Provide the (X, Y) coordinate of the cell's center where the given text is located.  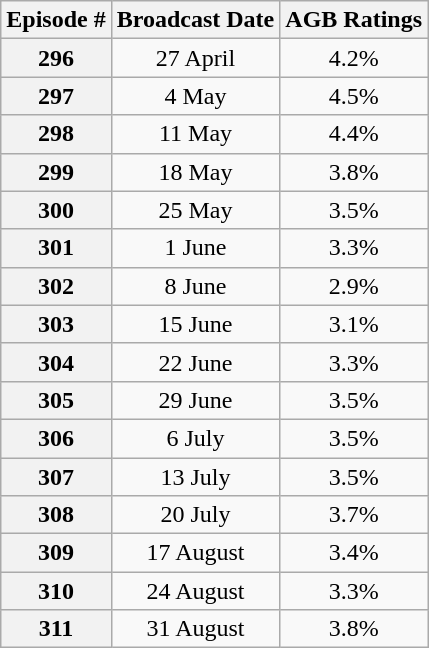
310 (56, 591)
11 May (196, 134)
296 (56, 58)
13 July (196, 477)
17 August (196, 553)
305 (56, 400)
15 June (196, 324)
300 (56, 210)
AGB Ratings (354, 20)
297 (56, 96)
298 (56, 134)
4.4% (354, 134)
302 (56, 286)
22 June (196, 362)
Broadcast Date (196, 20)
29 June (196, 400)
3.4% (354, 553)
3.1% (354, 324)
306 (56, 438)
20 July (196, 515)
3.7% (354, 515)
301 (56, 248)
24 August (196, 591)
Episode # (56, 20)
18 May (196, 172)
4.2% (354, 58)
31 August (196, 629)
6 July (196, 438)
307 (56, 477)
303 (56, 324)
1 June (196, 248)
2.9% (354, 286)
304 (56, 362)
4 May (196, 96)
309 (56, 553)
8 June (196, 286)
299 (56, 172)
308 (56, 515)
27 April (196, 58)
25 May (196, 210)
4.5% (354, 96)
311 (56, 629)
